Detect which cell encompasses the target text, then output its (X, Y) center coordinate. 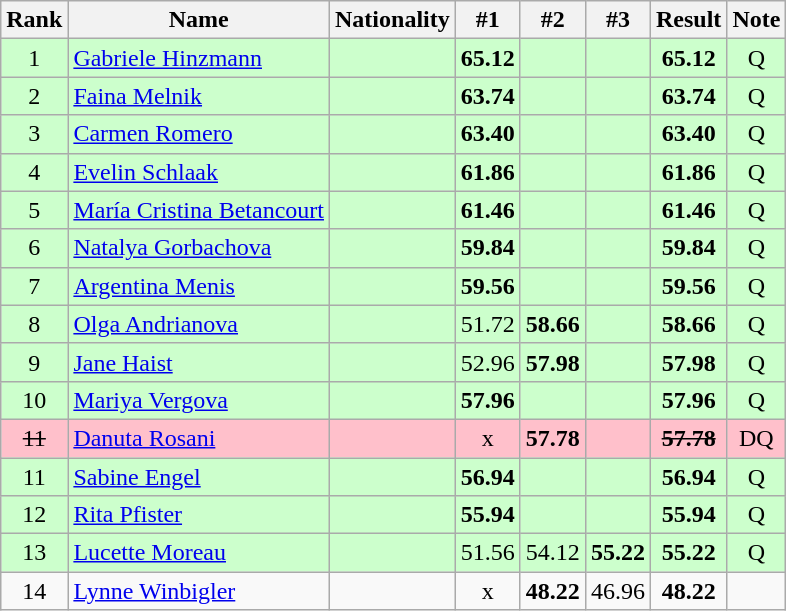
5 (34, 210)
Name (199, 20)
Faina Melnik (199, 96)
7 (34, 286)
Sabine Engel (199, 477)
54.12 (552, 553)
Evelin Schlaak (199, 172)
#1 (488, 20)
Note (756, 20)
14 (34, 591)
Nationality (393, 20)
4 (34, 172)
2 (34, 96)
Gabriele Hinzmann (199, 58)
#2 (552, 20)
Rank (34, 20)
51.56 (488, 553)
Olga Andrianova (199, 324)
Mariya Vergova (199, 400)
Lynne Winbigler (199, 591)
10 (34, 400)
Jane Haist (199, 362)
#3 (618, 20)
Natalya Gorbachova (199, 248)
46.96 (618, 591)
Argentina Menis (199, 286)
Carmen Romero (199, 134)
8 (34, 324)
12 (34, 515)
María Cristina Betancourt (199, 210)
52.96 (488, 362)
51.72 (488, 324)
Danuta Rosani (199, 438)
1 (34, 58)
Result (688, 20)
9 (34, 362)
6 (34, 248)
3 (34, 134)
Rita Pfister (199, 515)
13 (34, 553)
Lucette Moreau (199, 553)
DQ (756, 438)
